Return the (x, y) coordinate for the center point of the cell that contains the specified text.  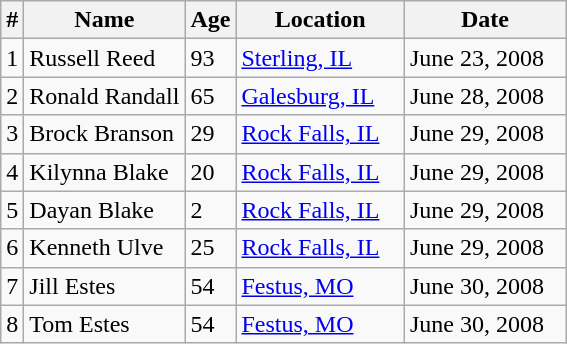
Age (210, 20)
8 (12, 324)
25 (210, 248)
Name (104, 20)
Kenneth Ulve (104, 248)
6 (12, 248)
Ronald Randall (104, 96)
4 (12, 172)
7 (12, 286)
Galesburg, IL (320, 96)
Jill Estes (104, 286)
65 (210, 96)
29 (210, 134)
Dayan Blake (104, 210)
Date (484, 20)
June 23, 2008 (484, 58)
Sterling, IL (320, 58)
Tom Estes (104, 324)
1 (12, 58)
3 (12, 134)
Kilynna Blake (104, 172)
Location (320, 20)
20 (210, 172)
Russell Reed (104, 58)
93 (210, 58)
# (12, 20)
5 (12, 210)
June 28, 2008 (484, 96)
Brock Branson (104, 134)
